Search for the cell housing the specified text and yield its [x, y] center coordinate. 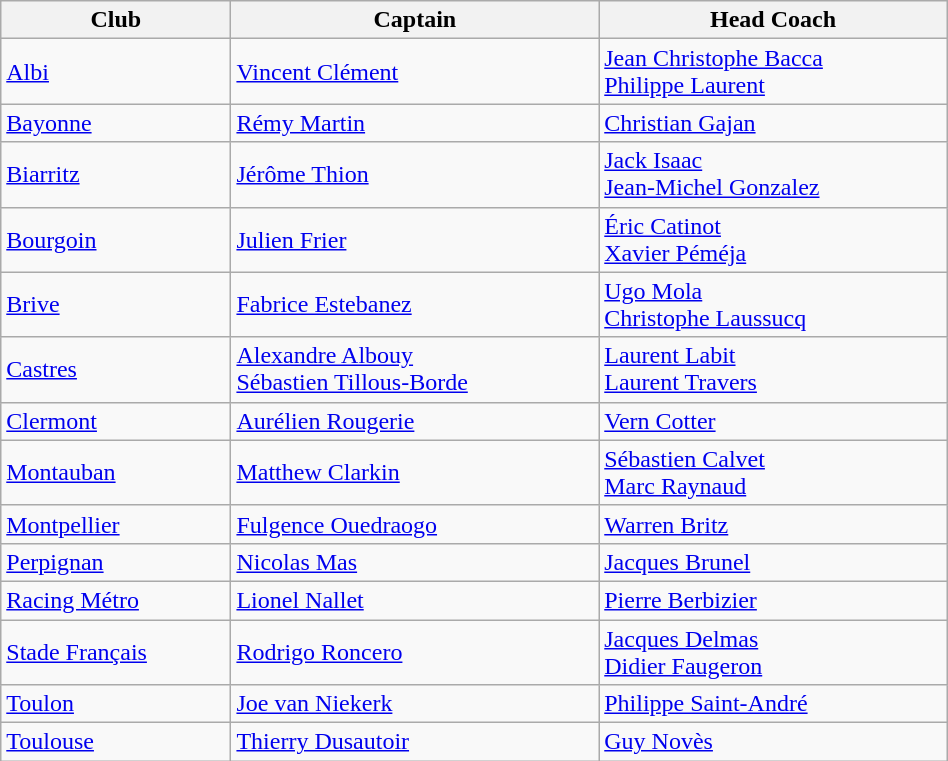
Racing Métro [116, 600]
Stade Français [116, 652]
Jean Christophe Bacca Philippe Laurent [774, 72]
Toulouse [116, 742]
Perpignan [116, 562]
Toulon [116, 704]
Jacques Brunel [774, 562]
Captain [415, 20]
Nicolas Mas [415, 562]
Matthew Clarkin [415, 472]
Thierry Dusautoir [415, 742]
Clermont [116, 421]
Aurélien Rougerie [415, 421]
Bayonne [116, 123]
Rémy Martin [415, 123]
Joe van Niekerk [415, 704]
Brive [116, 304]
Warren Britz [774, 524]
Guy Novès [774, 742]
Fulgence Ouedraogo [415, 524]
Pierre Berbizier [774, 600]
Head Coach [774, 20]
Christian Gajan [774, 123]
Lionel Nallet [415, 600]
Philippe Saint-André [774, 704]
Jack Isaac Jean-Michel Gonzalez [774, 174]
Vincent Clément [415, 72]
Albi [116, 72]
Bourgoin [116, 240]
Club [116, 20]
Montpellier [116, 524]
Jérôme Thion [415, 174]
Julien Frier [415, 240]
Jacques Delmas Didier Faugeron [774, 652]
Biarritz [116, 174]
Vern Cotter [774, 421]
Sébastien Calvet Marc Raynaud [774, 472]
Rodrigo Roncero [415, 652]
Fabrice Estebanez [415, 304]
Alexandre Albouy Sébastien Tillous-Borde [415, 370]
Montauban [116, 472]
Laurent Labit Laurent Travers [774, 370]
Éric Catinot Xavier Péméja [774, 240]
Castres [116, 370]
Ugo Mola Christophe Laussucq [774, 304]
